Detect which cell encompasses the target text, then output its (x, y) center coordinate. 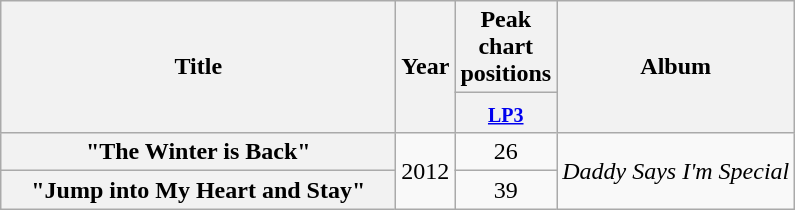
2012 (426, 171)
Year (426, 67)
Daddy Says I'm Special (676, 171)
26 (506, 152)
39 (506, 190)
"The Winter is Back" (198, 152)
Peak chart positions (506, 47)
LP3 (506, 113)
Title (198, 67)
"Jump into My Heart and Stay" (198, 190)
Album (676, 67)
